Identify which cell holds the provided text, then report its (X, Y) central coordinate. 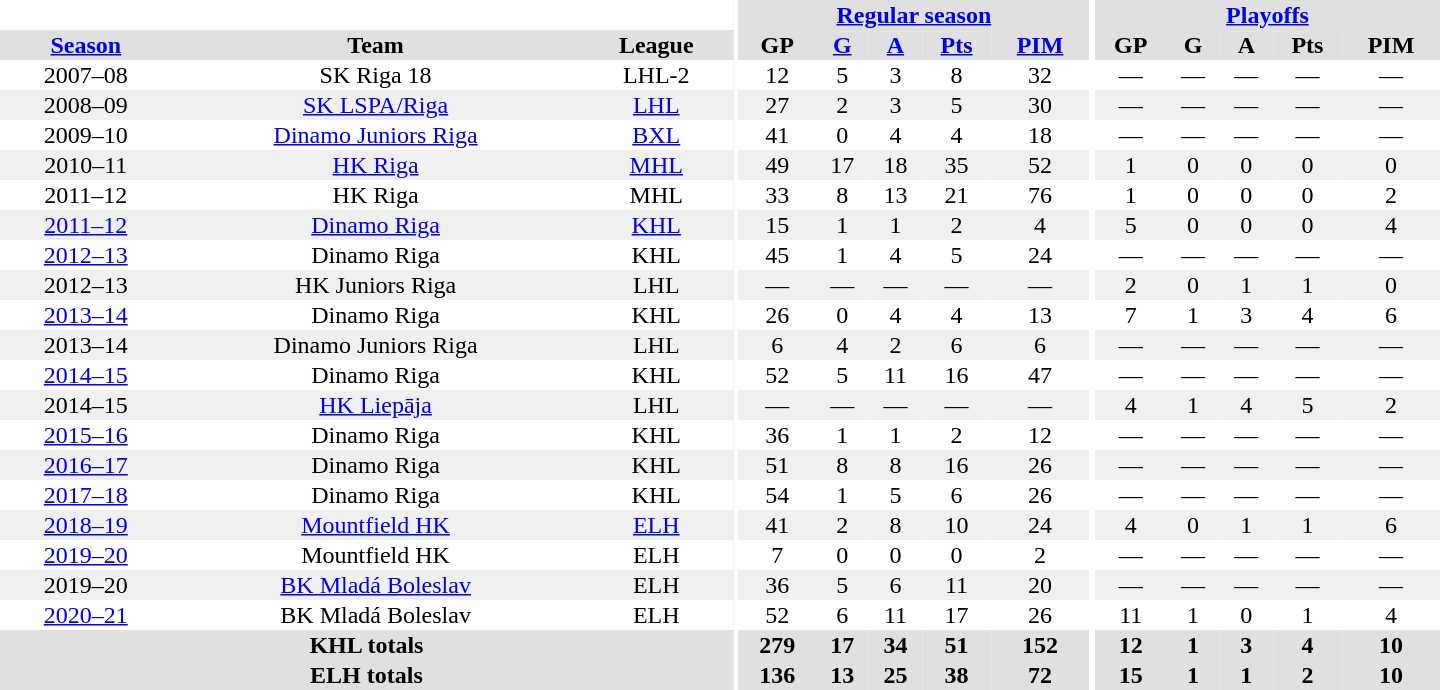
2017–18 (86, 495)
152 (1040, 645)
72 (1040, 675)
2018–19 (86, 525)
2020–21 (86, 615)
45 (778, 255)
33 (778, 195)
47 (1040, 375)
League (656, 45)
32 (1040, 75)
35 (956, 165)
25 (896, 675)
LHL-2 (656, 75)
HK Liepāja (376, 405)
279 (778, 645)
2009–10 (86, 135)
HK Juniors Riga (376, 285)
SK Riga 18 (376, 75)
20 (1040, 585)
ELH totals (366, 675)
76 (1040, 195)
BXL (656, 135)
Season (86, 45)
27 (778, 105)
SK LSPA/Riga (376, 105)
KHL totals (366, 645)
21 (956, 195)
54 (778, 495)
2015–16 (86, 435)
136 (778, 675)
Playoffs (1268, 15)
Team (376, 45)
30 (1040, 105)
38 (956, 675)
49 (778, 165)
2008–09 (86, 105)
2007–08 (86, 75)
Regular season (914, 15)
2016–17 (86, 465)
2010–11 (86, 165)
34 (896, 645)
